Search for the cell housing the specified text and yield its (x, y) center coordinate. 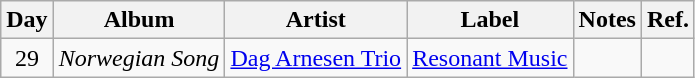
Norwegian Song (139, 58)
Label (490, 20)
Day (27, 20)
Artist (316, 20)
Resonant Music (490, 58)
Album (139, 20)
Ref. (668, 20)
29 (27, 58)
Notes (607, 20)
Dag Arnesen Trio (316, 58)
